Return the (X, Y) coordinate for the center point of the cell that contains the specified text.  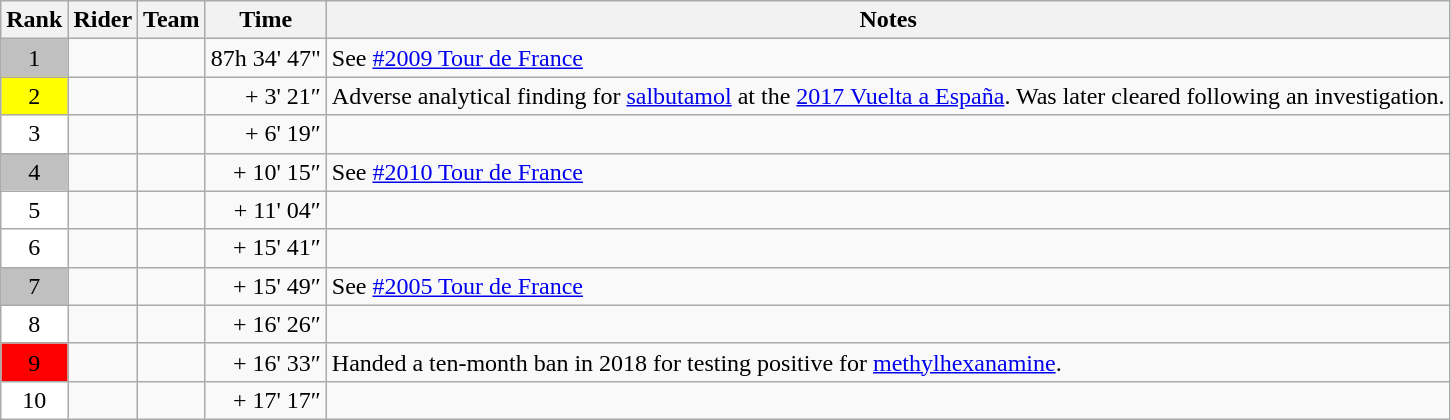
1 (34, 58)
See #2010 Tour de France (888, 172)
See #2005 Tour de France (888, 286)
Rank (34, 20)
See #2009 Tour de France (888, 58)
5 (34, 210)
Team (172, 20)
3 (34, 134)
+ 11' 04″ (266, 210)
2 (34, 96)
+ 3' 21″ (266, 96)
10 (34, 400)
4 (34, 172)
+ 16' 26″ (266, 324)
7 (34, 286)
+ 17' 17″ (266, 400)
+ 16' 33″ (266, 362)
Handed a ten-month ban in 2018 for testing positive for methylhexanamine. (888, 362)
Adverse analytical finding for salbutamol at the 2017 Vuelta a España. Was later cleared following an investigation. (888, 96)
Notes (888, 20)
87h 34' 47" (266, 58)
+ 6' 19″ (266, 134)
Time (266, 20)
+ 10' 15″ (266, 172)
Rider (103, 20)
+ 15' 49″ (266, 286)
+ 15' 41″ (266, 248)
6 (34, 248)
8 (34, 324)
9 (34, 362)
